Search for the cell housing the specified text and yield its [x, y] center coordinate. 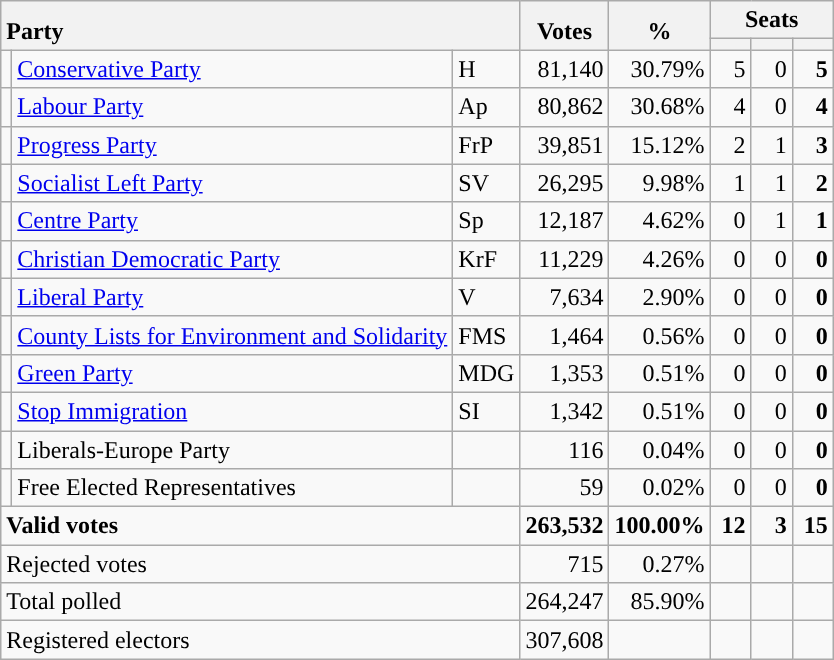
Centre Party [232, 221]
Green Party [232, 373]
1,342 [564, 411]
Rejected votes [260, 564]
Valid votes [260, 526]
Sp [486, 221]
County Lists for Environment and Solidarity [232, 335]
80,862 [564, 107]
Ap [486, 107]
7,634 [564, 297]
11,229 [564, 259]
12 [730, 526]
116 [564, 449]
Conservative Party [232, 69]
Party [260, 26]
263,532 [564, 526]
59 [564, 488]
Socialist Left Party [232, 183]
FrP [486, 145]
307,608 [564, 640]
715 [564, 564]
Christian Democratic Party [232, 259]
39,851 [564, 145]
MDG [486, 373]
9.98% [660, 183]
H [486, 69]
Liberals-Europe Party [232, 449]
12,187 [564, 221]
26,295 [564, 183]
% [660, 26]
V [486, 297]
100.00% [660, 526]
30.68% [660, 107]
Seats [772, 20]
4.26% [660, 259]
Labour Party [232, 107]
0.04% [660, 449]
85.90% [660, 602]
4.62% [660, 221]
0.56% [660, 335]
Registered electors [260, 640]
Votes [564, 26]
30.79% [660, 69]
Progress Party [232, 145]
Total polled [260, 602]
15 [812, 526]
SV [486, 183]
KrF [486, 259]
1,353 [564, 373]
81,140 [564, 69]
0.02% [660, 488]
Free Elected Representatives [232, 488]
15.12% [660, 145]
264,247 [564, 602]
0.27% [660, 564]
SI [486, 411]
Liberal Party [232, 297]
1,464 [564, 335]
2.90% [660, 297]
FMS [486, 335]
Stop Immigration [232, 411]
